Determine the (X, Y) coordinate at the center of the cell enclosing the given text.  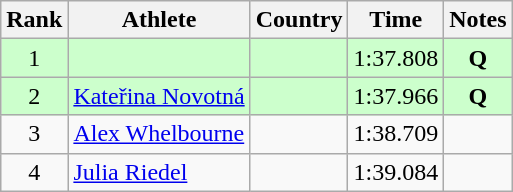
1:38.709 (396, 134)
Country (299, 20)
Time (396, 20)
Alex Whelbourne (159, 134)
1:39.084 (396, 172)
1:37.966 (396, 96)
2 (34, 96)
Athlete (159, 20)
3 (34, 134)
Kateřina Novotná (159, 96)
1 (34, 58)
1:37.808 (396, 58)
Rank (34, 20)
Julia Riedel (159, 172)
Notes (478, 20)
4 (34, 172)
